Capture the cell that displays the provided text and extract its [x, y] central coordinate. 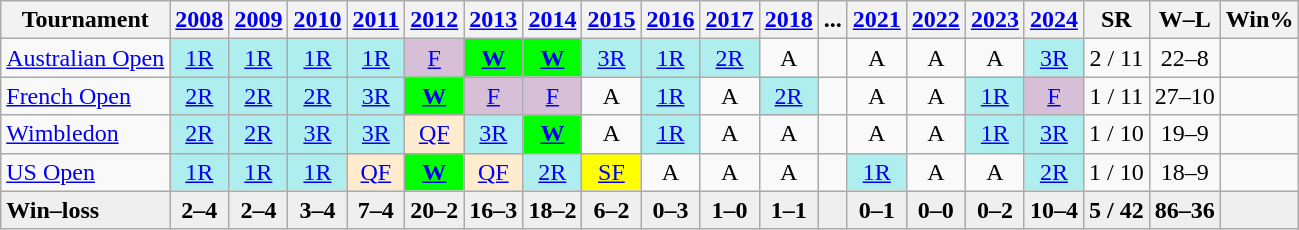
2 / 11 [1116, 58]
5 / 42 [1116, 210]
2013 [494, 20]
2015 [612, 20]
3–4 [318, 210]
6–2 [612, 210]
0–3 [670, 210]
1–0 [730, 210]
22–8 [1184, 58]
2010 [318, 20]
SR [1116, 20]
2012 [434, 20]
Win–loss [86, 210]
2011 [376, 20]
2014 [552, 20]
2018 [788, 20]
2009 [258, 20]
Australian Open [86, 58]
2021 [876, 20]
Wimbledon [86, 134]
2022 [936, 20]
10–4 [1054, 210]
W–L [1184, 20]
2023 [994, 20]
18–9 [1184, 172]
18–2 [552, 210]
19–9 [1184, 134]
27–10 [1184, 96]
86–36 [1184, 210]
SF [612, 172]
2017 [730, 20]
1 / 11 [1116, 96]
French Open [86, 96]
2016 [670, 20]
20–2 [434, 210]
0–0 [936, 210]
7–4 [376, 210]
16–3 [494, 210]
0–2 [994, 210]
1–1 [788, 210]
2024 [1054, 20]
0–1 [876, 210]
... [832, 20]
Win% [1260, 20]
Tournament [86, 20]
US Open [86, 172]
2008 [200, 20]
